Find where the given text appears and provide that cell's center as [x, y] coordinate. 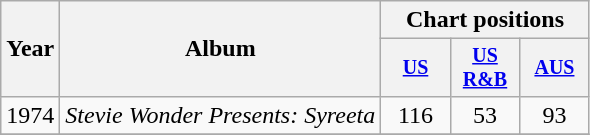
53 [484, 115]
Year [30, 49]
1974 [30, 115]
US [416, 68]
Album [220, 49]
93 [554, 115]
USR&B [484, 68]
Chart positions [485, 20]
Stevie Wonder Presents: Syreeta [220, 115]
AUS [554, 68]
116 [416, 115]
